Determine the (X, Y) coordinate at the center of the cell enclosing the given text.  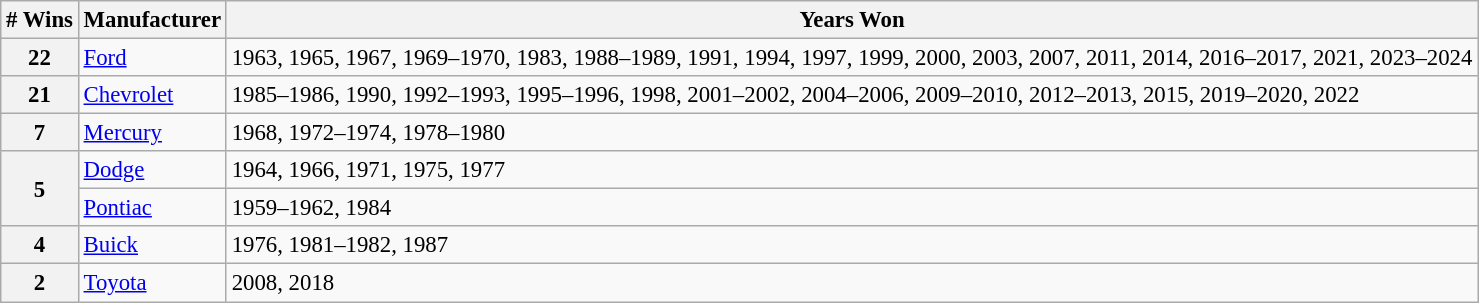
2008, 2018 (852, 283)
Pontiac (152, 208)
1959–1962, 1984 (852, 208)
1985–1986, 1990, 1992–1993, 1995–1996, 1998, 2001–2002, 2004–2006, 2009–2010, 2012–2013, 2015, 2019–2020, 2022 (852, 95)
21 (40, 95)
Chevrolet (152, 95)
1968, 1972–1974, 1978–1980 (852, 133)
Years Won (852, 20)
1964, 1966, 1971, 1975, 1977 (852, 170)
1976, 1981–1982, 1987 (852, 245)
22 (40, 58)
Manufacturer (152, 20)
1963, 1965, 1967, 1969–1970, 1983, 1988–1989, 1991, 1994, 1997, 1999, 2000, 2003, 2007, 2011, 2014, 2016–2017, 2021, 2023–2024 (852, 58)
Buick (152, 245)
7 (40, 133)
4 (40, 245)
5 (40, 188)
Mercury (152, 133)
Ford (152, 58)
Dodge (152, 170)
# Wins (40, 20)
2 (40, 283)
Toyota (152, 283)
